Determine the [X, Y] coordinate at the center of the cell enclosing the given text.  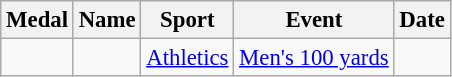
Date [422, 20]
Name [107, 20]
Men's 100 yards [314, 58]
Athletics [188, 58]
Medal [38, 20]
Sport [188, 20]
Event [314, 20]
